From the cell containing the given text, extract its center point as [X, Y] coordinate. 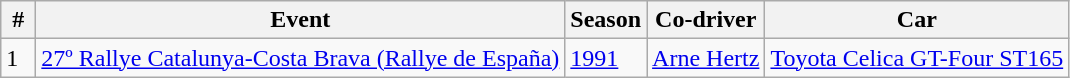
1 [18, 58]
Co-driver [706, 20]
1991 [606, 58]
Event [300, 20]
Season [606, 20]
Toyota Celica GT-Four ST165 [917, 58]
Car [917, 20]
# [18, 20]
27º Rallye Catalunya-Costa Brava (Rallye de España) [300, 58]
Arne Hertz [706, 58]
